Scan for the cell matching the given text and deliver its (x, y) coordinate at center. 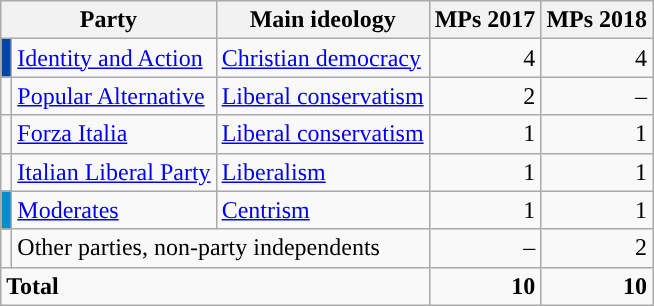
Liberalism (322, 172)
Other parties, non-party independents (220, 248)
Forza Italia (114, 134)
Italian Liberal Party (114, 172)
Christian democracy (322, 58)
MPs 2017 (485, 20)
Total (215, 286)
Party (108, 20)
MPs 2018 (597, 20)
Centrism (322, 210)
Identity and Action (114, 58)
Moderates (114, 210)
Main ideology (322, 20)
Popular Alternative (114, 96)
